Extract the [X, Y] coordinate from the center of the cell holding the provided text.  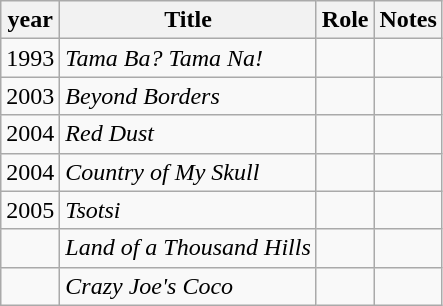
Land of a Thousand Hills [188, 248]
year [30, 20]
Notes [408, 20]
1993 [30, 58]
Tsotsi [188, 210]
Beyond Borders [188, 96]
Title [188, 20]
Crazy Joe's Coco [188, 286]
Country of My Skull [188, 172]
Role [345, 20]
Red Dust [188, 134]
Tama Ba? Tama Na! [188, 58]
2005 [30, 210]
2003 [30, 96]
